Provide the [x, y] coordinate of the cell's center where the given text is located.  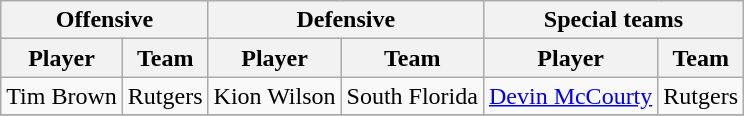
Devin McCourty [570, 96]
South Florida [412, 96]
Defensive [346, 20]
Tim Brown [62, 96]
Kion Wilson [274, 96]
Offensive [104, 20]
Special teams [613, 20]
